Identify which cell holds the provided text, then report its (X, Y) central coordinate. 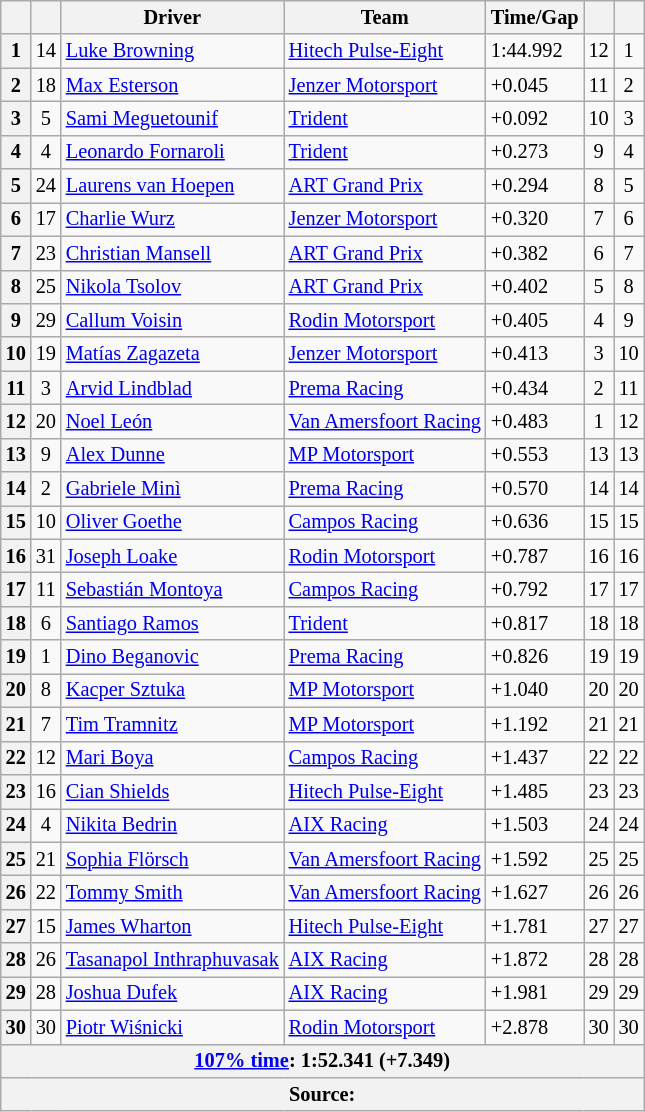
Noel León (172, 421)
Nikita Bedrin (172, 825)
+0.402 (535, 287)
Mari Boya (172, 758)
1:44.992 (535, 51)
Tasanapol Inthraphuvasak (172, 960)
Charlie Wurz (172, 219)
Sami Meguetounif (172, 118)
Gabriele Minì (172, 489)
Time/Gap (535, 17)
Driver (172, 17)
+0.483 (535, 421)
+1.040 (535, 690)
Tommy Smith (172, 892)
+0.434 (535, 388)
James Wharton (172, 926)
+0.553 (535, 455)
+0.320 (535, 219)
+0.413 (535, 354)
+1.627 (535, 892)
+1.981 (535, 993)
Laurens van Hoepen (172, 186)
Dino Beganovic (172, 657)
Joshua Dufek (172, 993)
+0.405 (535, 320)
+0.570 (535, 489)
+1.592 (535, 859)
+1.503 (535, 825)
+0.273 (535, 152)
+0.294 (535, 186)
Arvid Lindblad (172, 388)
107% time: 1:52.341 (+7.349) (322, 1061)
+0.092 (535, 118)
Sebastián Montoya (172, 589)
+1.192 (535, 724)
31 (46, 556)
+0.826 (535, 657)
+0.817 (535, 623)
+1.781 (535, 926)
+0.636 (535, 522)
+2.878 (535, 1027)
+1.485 (535, 791)
Max Esterson (172, 85)
Santiago Ramos (172, 623)
Joseph Loake (172, 556)
Cian Shields (172, 791)
Tim Tramnitz (172, 724)
+1.437 (535, 758)
Alex Dunne (172, 455)
Kacper Sztuka (172, 690)
Leonardo Fornaroli (172, 152)
+0.792 (535, 589)
Luke Browning (172, 51)
Piotr Wiśnicki (172, 1027)
Source: (322, 1094)
Team (385, 17)
Nikola Tsolov (172, 287)
+0.045 (535, 85)
Christian Mansell (172, 253)
Callum Voisin (172, 320)
Sophia Flörsch (172, 859)
Oliver Goethe (172, 522)
+0.382 (535, 253)
+1.872 (535, 960)
Matías Zagazeta (172, 354)
+0.787 (535, 556)
